Scan for the cell matching the given text and deliver its [X, Y] coordinate at center. 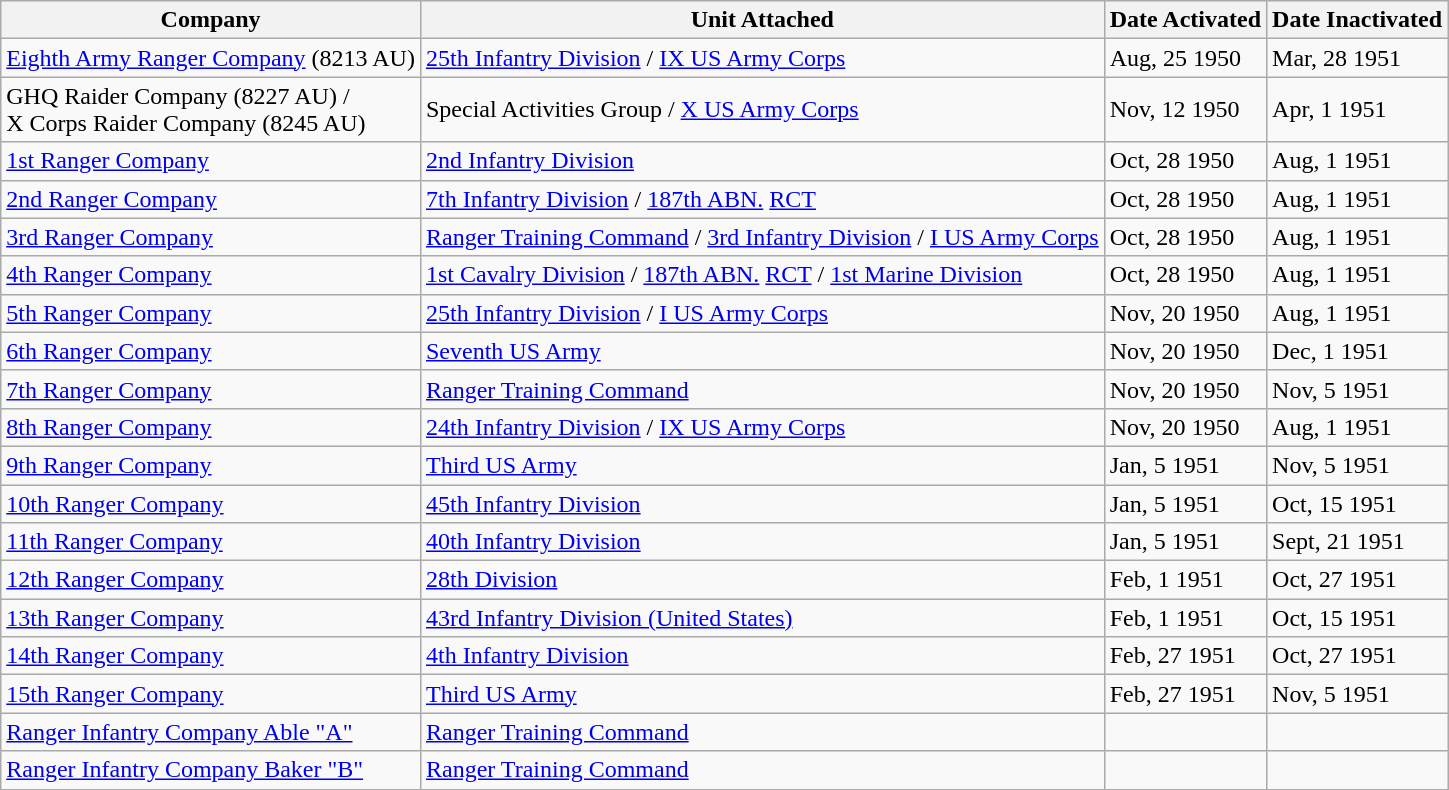
45th Infantry Division [762, 503]
1st Cavalry Division / 187th ABN. RCT / 1st Marine Division [762, 275]
Special Activities Group / X US Army Corps [762, 110]
Ranger Infantry Company Baker "B" [211, 770]
15th Ranger Company [211, 694]
GHQ Raider Company (8227 AU) /X Corps Raider Company (8245 AU) [211, 110]
25th Infantry Division / I US Army Corps [762, 313]
Eighth Army Ranger Company (8213 AU) [211, 58]
Mar, 28 1951 [1358, 58]
7th Infantry Division / 187th ABN. RCT [762, 199]
4th Infantry Division [762, 656]
13th Ranger Company [211, 618]
43rd Infantry Division (United States) [762, 618]
6th Ranger Company [211, 351]
5th Ranger Company [211, 313]
28th Division [762, 580]
Date Activated [1185, 20]
Dec, 1 1951 [1358, 351]
Ranger Infantry Company Able "A" [211, 732]
Sept, 21 1951 [1358, 542]
9th Ranger Company [211, 465]
Ranger Training Command / 3rd Infantry Division / I US Army Corps [762, 237]
25th Infantry Division / IX US Army Corps [762, 58]
Aug, 25 1950 [1185, 58]
3rd Ranger Company [211, 237]
8th Ranger Company [211, 427]
4th Ranger Company [211, 275]
10th Ranger Company [211, 503]
Seventh US Army [762, 351]
11th Ranger Company [211, 542]
Apr, 1 1951 [1358, 110]
40th Infantry Division [762, 542]
2nd Ranger Company [211, 199]
Date Inactivated [1358, 20]
Company [211, 20]
2nd Infantry Division [762, 161]
Nov, 12 1950 [1185, 110]
12th Ranger Company [211, 580]
14th Ranger Company [211, 656]
24th Infantry Division / IX US Army Corps [762, 427]
Unit Attached [762, 20]
1st Ranger Company [211, 161]
7th Ranger Company [211, 389]
